Return the [X, Y] coordinate for the center point of the cell that contains the specified text.  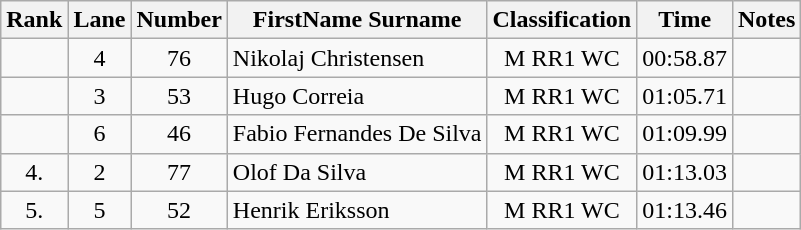
4 [100, 58]
53 [179, 96]
00:58.87 [685, 58]
01:09.99 [685, 134]
Fabio Fernandes De Silva [357, 134]
01:13.46 [685, 210]
52 [179, 210]
2 [100, 172]
Notes [766, 20]
Hugo Correia [357, 96]
5 [100, 210]
01:13.03 [685, 172]
Henrik Eriksson [357, 210]
Time [685, 20]
3 [100, 96]
Classification [562, 20]
01:05.71 [685, 96]
Nikolaj Christensen [357, 58]
6 [100, 134]
4. [34, 172]
Lane [100, 20]
46 [179, 134]
5. [34, 210]
Rank [34, 20]
Olof Da Silva [357, 172]
76 [179, 58]
Number [179, 20]
77 [179, 172]
FirstName Surname [357, 20]
